Find where the given text appears and provide that cell's center as [X, Y] coordinate. 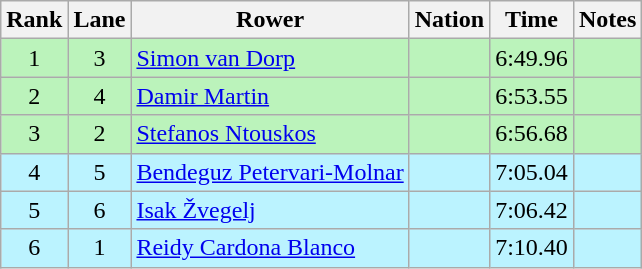
7:10.40 [532, 248]
Bendeguz Petervari-Molnar [270, 172]
6:53.55 [532, 96]
Rank [34, 20]
7:05.04 [532, 172]
Notes [607, 20]
Lane [100, 20]
6:56.68 [532, 134]
7:06.42 [532, 210]
Simon van Dorp [270, 58]
Rower [270, 20]
6:49.96 [532, 58]
Stefanos Ntouskos [270, 134]
Time [532, 20]
Damir Martin [270, 96]
Nation [449, 20]
Reidy Cardona Blanco [270, 248]
Isak Žvegelj [270, 210]
